Return [x, y] of the center of cell containing provided text 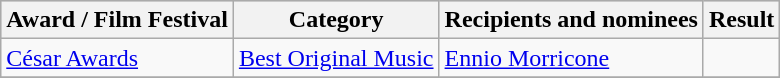
Result [741, 20]
César Awards [118, 58]
Award / Film Festival [118, 20]
Recipients and nominees [571, 20]
Category [336, 20]
Best Original Music [336, 58]
Ennio Morricone [571, 58]
